For the text-containing cell, return its midpoint in (x, y) coordinate format. 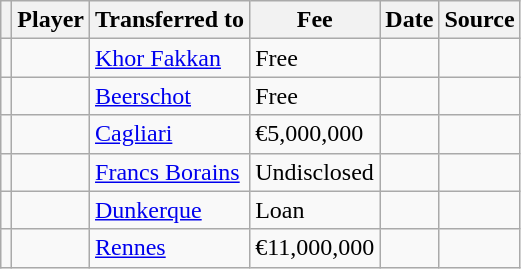
Khor Fakkan (170, 58)
Loan (315, 210)
Transferred to (170, 20)
Undisclosed (315, 172)
Date (410, 20)
Beerschot (170, 96)
Cagliari (170, 134)
€5,000,000 (315, 134)
Dunkerque (170, 210)
Player (51, 20)
Source (480, 20)
Francs Borains (170, 172)
Rennes (170, 248)
Fee (315, 20)
€11,000,000 (315, 248)
